Scan for the cell matching the given text and deliver its (x, y) coordinate at center. 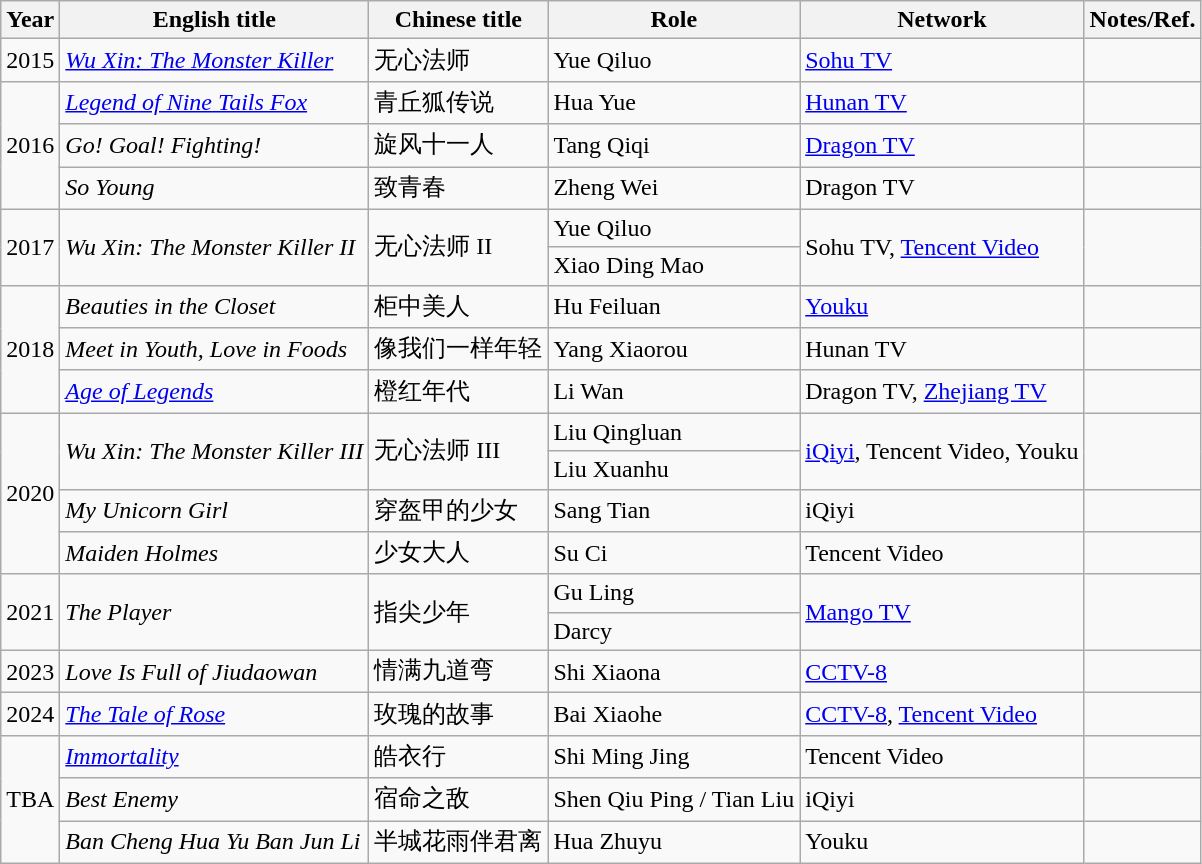
Hua Yue (674, 102)
Sang Tian (674, 510)
Immortality (214, 756)
Maiden Holmes (214, 554)
The Tale of Rose (214, 714)
Shen Qiu Ping / Tian Liu (674, 800)
Love Is Full of Jiudaowan (214, 672)
2015 (30, 60)
Sohu TV (942, 60)
My Unicorn Girl (214, 510)
2016 (30, 145)
Shi Ming Jing (674, 756)
Best Enemy (214, 800)
Darcy (674, 631)
橙红年代 (458, 392)
Li Wan (674, 392)
半城花雨伴君离 (458, 842)
The Player (214, 612)
Wu Xin: The Monster Killer (214, 60)
Year (30, 20)
指尖少年 (458, 612)
English title (214, 20)
TBA (30, 799)
2017 (30, 247)
Go! Goal! Fighting! (214, 146)
2024 (30, 714)
Shi Xiaona (674, 672)
iQiyi, Tencent Video, Youku (942, 451)
无心法师 III (458, 451)
Age of Legends (214, 392)
玫瑰的故事 (458, 714)
Chinese title (458, 20)
Mango TV (942, 612)
Hu Feiluan (674, 306)
2018 (30, 349)
情满九道弯 (458, 672)
无心法师 (458, 60)
Network (942, 20)
So Young (214, 188)
Meet in Youth, Love in Foods (214, 350)
CCTV-8, Tencent Video (942, 714)
Liu Xuanhu (674, 470)
Wu Xin: The Monster Killer III (214, 451)
青丘狐传说 (458, 102)
Legend of Nine Tails Fox (214, 102)
无心法师 II (458, 247)
像我们一样年轻 (458, 350)
柜中美人 (458, 306)
Xiao Ding Mao (674, 266)
Gu Ling (674, 593)
穿盔甲的少女 (458, 510)
Sohu TV, Tencent Video (942, 247)
2021 (30, 612)
皓衣行 (458, 756)
Zheng Wei (674, 188)
Dragon TV, Zhejiang TV (942, 392)
旋风十一人 (458, 146)
Yang Xiaorou (674, 350)
Role (674, 20)
Wu Xin: The Monster Killer II (214, 247)
少女大人 (458, 554)
Tang Qiqi (674, 146)
致青春 (458, 188)
宿命之敌 (458, 800)
Notes/Ref. (1142, 20)
Liu Qingluan (674, 432)
Su Ci (674, 554)
CCTV-8 (942, 672)
2023 (30, 672)
Ban Cheng Hua Yu Ban Jun Li (214, 842)
Hua Zhuyu (674, 842)
Beauties in the Closet (214, 306)
2020 (30, 494)
Bai Xiaohe (674, 714)
